Extract the (x, y) coordinate from the center of the cell holding the provided text.  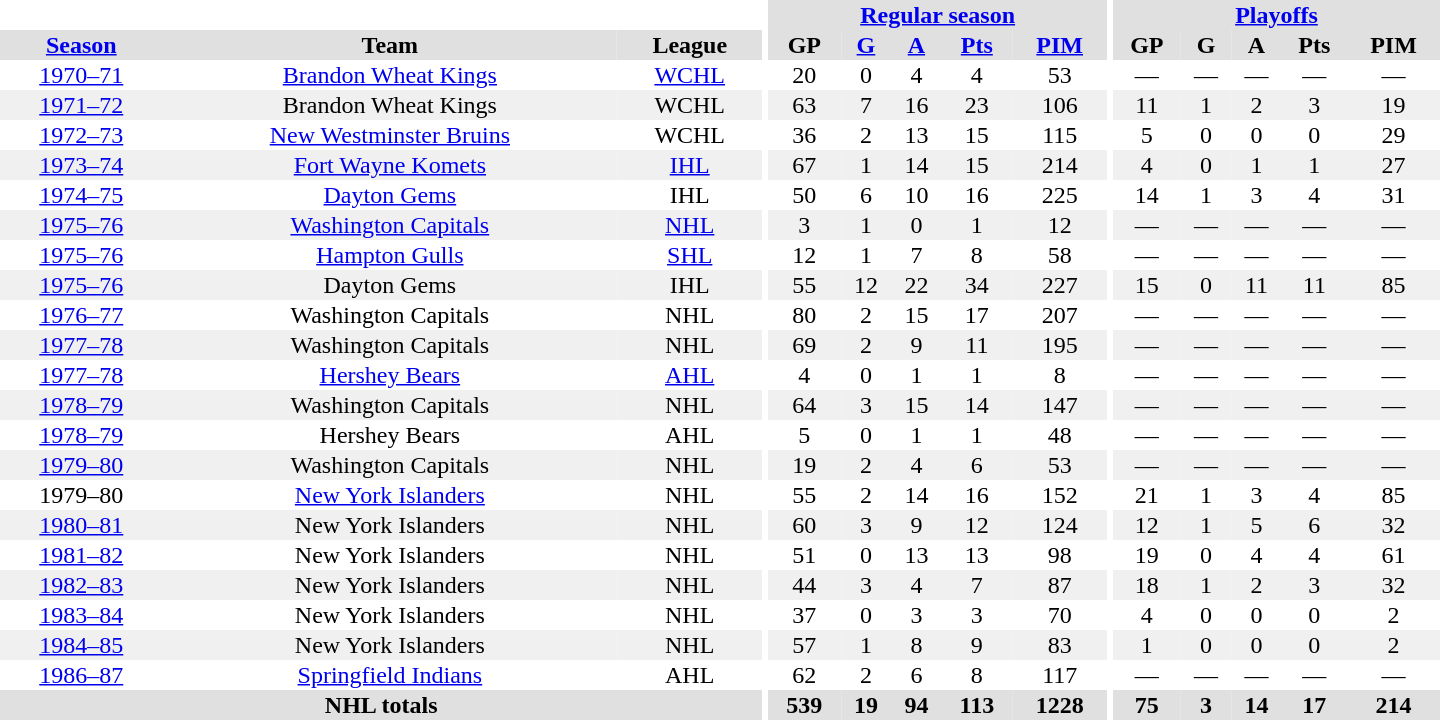
94 (916, 705)
147 (1060, 405)
18 (1147, 585)
44 (804, 585)
1982–83 (82, 585)
152 (1060, 495)
1973–74 (82, 165)
1974–75 (82, 195)
98 (1060, 555)
SHL (690, 255)
113 (977, 705)
539 (804, 705)
1980–81 (82, 525)
21 (1147, 495)
207 (1060, 315)
1970–71 (82, 75)
1228 (1060, 705)
69 (804, 345)
10 (916, 195)
80 (804, 315)
NHL totals (381, 705)
20 (804, 75)
50 (804, 195)
36 (804, 135)
Season (82, 45)
51 (804, 555)
27 (1394, 165)
115 (1060, 135)
34 (977, 285)
63 (804, 105)
1986–87 (82, 675)
1983–84 (82, 615)
83 (1060, 645)
Hampton Gulls (390, 255)
75 (1147, 705)
48 (1060, 435)
Regular season (938, 15)
22 (916, 285)
61 (1394, 555)
1981–82 (82, 555)
29 (1394, 135)
62 (804, 675)
League (690, 45)
67 (804, 165)
64 (804, 405)
31 (1394, 195)
Fort Wayne Komets (390, 165)
106 (1060, 105)
225 (1060, 195)
23 (977, 105)
117 (1060, 675)
1984–85 (82, 645)
1971–72 (82, 105)
60 (804, 525)
70 (1060, 615)
58 (1060, 255)
195 (1060, 345)
Springfield Indians (390, 675)
1972–73 (82, 135)
New Westminster Bruins (390, 135)
227 (1060, 285)
1976–77 (82, 315)
57 (804, 645)
Playoffs (1276, 15)
Team (390, 45)
37 (804, 615)
87 (1060, 585)
124 (1060, 525)
